Detect which cell encompasses the target text, then output its (X, Y) center coordinate. 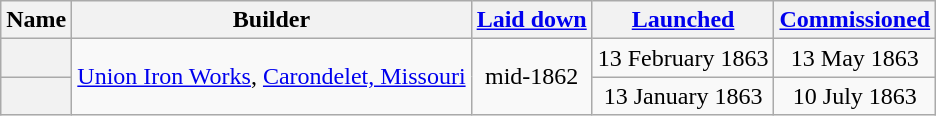
13 February 1863 (683, 58)
mid-1862 (532, 77)
13 May 1863 (855, 58)
Builder (272, 20)
10 July 1863 (855, 96)
Name (36, 20)
Commissioned (855, 20)
13 January 1863 (683, 96)
Laid down (532, 20)
Union Iron Works, Carondelet, Missouri (272, 77)
Launched (683, 20)
